From the cell containing the given text, extract its center point as [x, y] coordinate. 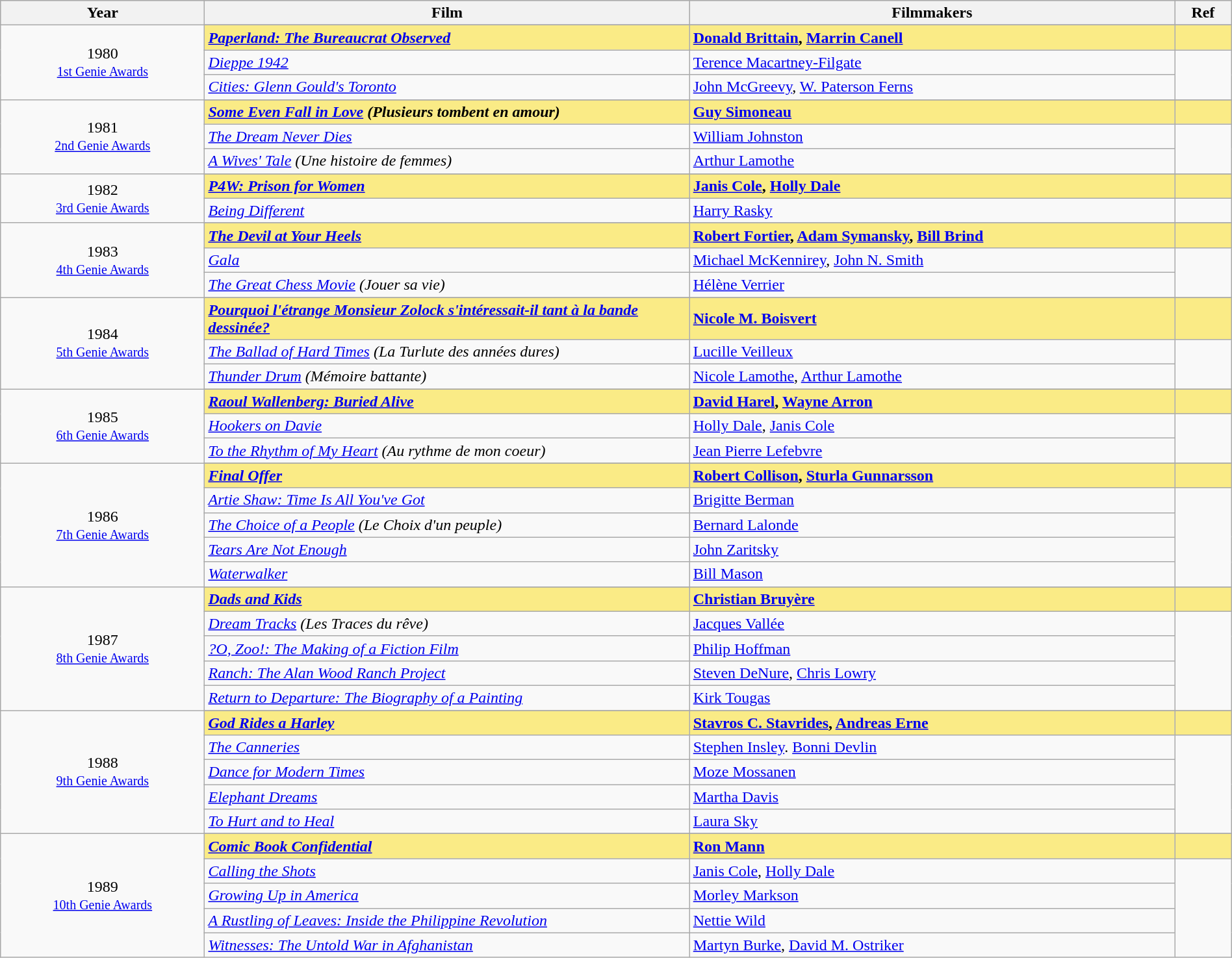
Bill Mason [932, 574]
1983 4th Genie Awards [103, 260]
Ref [1203, 13]
Dream Tracks (Les Traces du rêve) [447, 624]
Nicole Lamothe, Arthur Lamothe [932, 377]
The Dream Never Dies [447, 136]
William Johnston [932, 136]
Dads and Kids [447, 599]
Dieppe 1942 [447, 62]
Stephen Insley. Bonni Devlin [932, 748]
Artie Shaw: Time Is All You've Got [447, 500]
Morley Markson [932, 896]
?O, Zoo!: The Making of a Fiction Film [447, 648]
John McGreevy, W. Paterson Ferns [932, 87]
1989 10th Genie Awards [103, 896]
Hélène Verrier [932, 284]
Steven DeNure, Chris Lowry [932, 673]
Nettie Wild [932, 920]
The Canneries [447, 748]
Tears Are Not Enough [447, 549]
Martyn Burke, David M. Ostriker [932, 945]
Donald Brittain, Marrin Canell [932, 38]
Return to Departure: The Biography of a Painting [447, 698]
1986 7th Genie Awards [103, 525]
1982 3rd Genie Awards [103, 198]
Gala [447, 260]
Pourquoi l'étrange Monsieur Zolock s'intéressait-il tant à la bande dessinée? [447, 318]
Growing Up in America [447, 896]
Ron Mann [932, 846]
The Great Chess Movie (Jouer sa vie) [447, 284]
Moze Mossanen [932, 772]
Raoul Wallenberg: Buried Alive [447, 401]
Harry Rasky [932, 210]
1985 6th Genie Awards [103, 426]
Final Offer [447, 475]
Holly Dale, Janis Cole [932, 426]
Filmmakers [932, 13]
A Wives' Tale (Une histoire de femmes) [447, 161]
Christian Bruyère [932, 599]
Being Different [447, 210]
Some Even Fall in Love (Plusieurs tombent en amour) [447, 112]
David Harel, Wayne Arron [932, 401]
A Rustling of Leaves: Inside the Philippine Revolution [447, 920]
Thunder Drum (Mémoire battante) [447, 377]
Dance for Modern Times [447, 772]
Michael McKennirey, John N. Smith [932, 260]
1984 5th Genie Awards [103, 343]
Calling the Shots [447, 871]
Hookers on Davie [447, 426]
Comic Book Confidential [447, 846]
Kirk Tougas [932, 698]
Stavros C. Stavrides, Andreas Erne [932, 723]
The Ballad of Hard Times (La Turlute des années dures) [447, 352]
Arthur Lamothe [932, 161]
Film [447, 13]
To Hurt and to Heal [447, 822]
Brigitte Berman [932, 500]
Bernard Lalonde [932, 525]
Guy Simoneau [932, 112]
Witnesses: The Untold War in Afghanistan [447, 945]
1980 1st Genie Awards [103, 62]
Elephant Dreams [447, 797]
Philip Hoffman [932, 648]
John Zaritsky [932, 549]
Robert Collison, Sturla Gunnarsson [932, 475]
1987 8th Genie Awards [103, 648]
Martha Davis [932, 797]
Waterwalker [447, 574]
Lucille Veilleux [932, 352]
Paperland: The Bureaucrat Observed [447, 38]
The Choice of a People (Le Choix d'un peuple) [447, 525]
Year [103, 13]
1981 2nd Genie Awards [103, 136]
Nicole M. Boisvert [932, 318]
Jacques Vallée [932, 624]
Cities: Glenn Gould's Toronto [447, 87]
Ranch: The Alan Wood Ranch Project [447, 673]
Terence Macartney-Filgate [932, 62]
God Rides a Harley [447, 723]
Jean Pierre Lefebvre [932, 451]
Laura Sky [932, 822]
The Devil at Your Heels [447, 235]
1988 9th Genie Awards [103, 772]
Robert Fortier, Adam Symansky, Bill Brind [932, 235]
To the Rhythm of My Heart (Au rythme de mon coeur) [447, 451]
P4W: Prison for Women [447, 186]
